Detect which cell encompasses the target text, then output its (x, y) center coordinate. 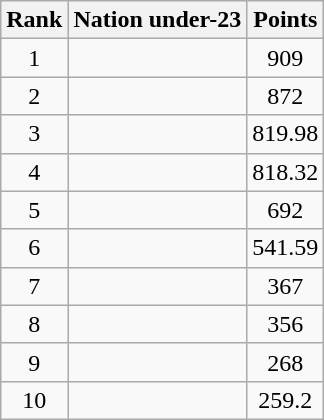
4 (34, 172)
692 (286, 210)
8 (34, 324)
10 (34, 400)
3 (34, 134)
819.98 (286, 134)
818.32 (286, 172)
Nation under-23 (158, 20)
356 (286, 324)
9 (34, 362)
259.2 (286, 400)
1 (34, 58)
268 (286, 362)
Rank (34, 20)
872 (286, 96)
367 (286, 286)
2 (34, 96)
7 (34, 286)
6 (34, 248)
Points (286, 20)
541.59 (286, 248)
5 (34, 210)
909 (286, 58)
